For the text-containing cell, return its midpoint in (x, y) coordinate format. 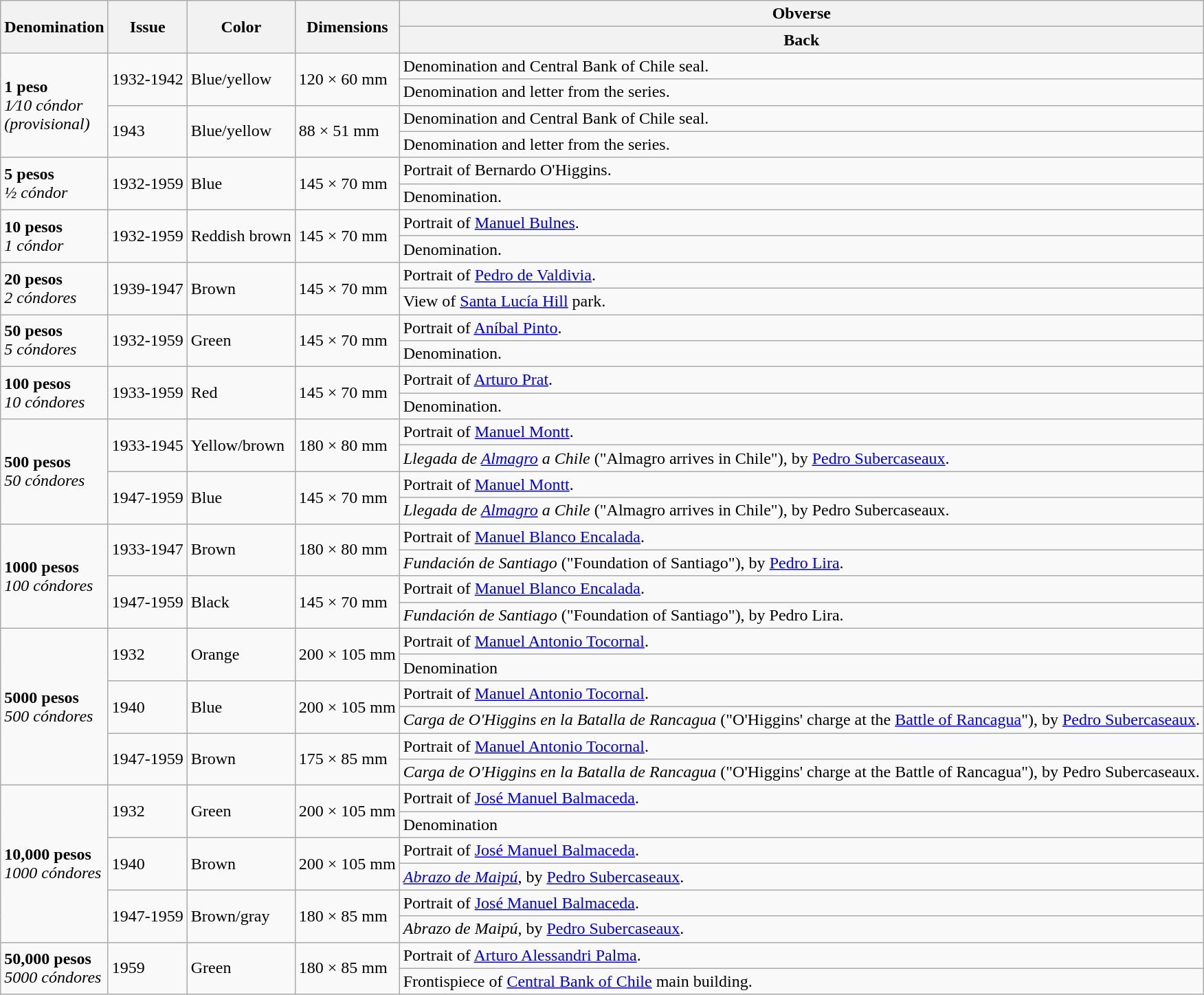
50,000 pesos5000 cóndores (54, 968)
88 × 51 mm (347, 131)
Reddish brown (241, 236)
100 pesos10 cóndores (54, 393)
Issue (147, 27)
120 × 60 mm (347, 79)
1939-1947 (147, 288)
1959 (147, 968)
Black (241, 602)
175 × 85 mm (347, 759)
50 pesos5 cóndores (54, 341)
1 peso1⁄10 cóndor(provisional) (54, 105)
Orange (241, 654)
Yellow/brown (241, 445)
Color (241, 27)
10,000 pesos1000 cóndores (54, 864)
Portrait of Aníbal Pinto. (801, 328)
1000 pesos100 cóndores (54, 576)
Portrait of Arturo Prat. (801, 380)
1933-1959 (147, 393)
Back (801, 40)
Frontispiece of Central Bank of Chile main building. (801, 981)
Red (241, 393)
Obverse (801, 14)
Portrait of Arturo Alessandri Palma. (801, 955)
1932-1942 (147, 79)
Portrait of Manuel Bulnes. (801, 223)
10 pesos1 cóndor (54, 236)
5000 pesos500 cóndores (54, 706)
Dimensions (347, 27)
1933-1947 (147, 550)
1933-1945 (147, 445)
500 pesos50 cóndores (54, 471)
Brown/gray (241, 916)
5 pesos½ cóndor (54, 183)
View of Santa Lucía Hill park. (801, 301)
Portrait of Pedro de Valdivia. (801, 275)
Portrait of Bernardo O'Higgins. (801, 170)
20 pesos2 cóndores (54, 288)
1943 (147, 131)
